Pinpoint the cell where the given text exists, returning its (x, y) midpoint coordinate. 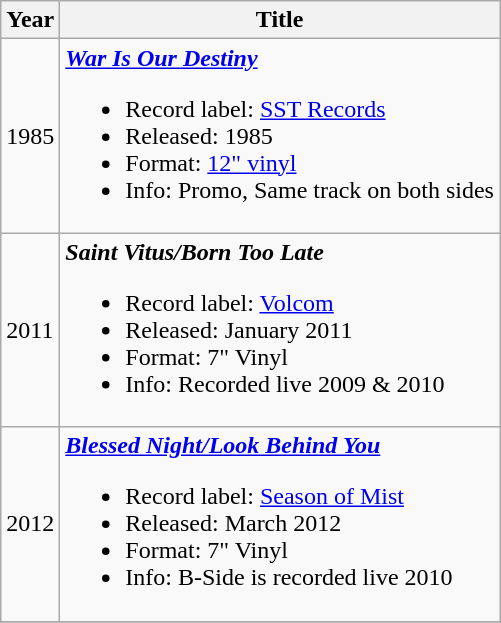
Saint Vitus/Born Too LateRecord label: VolcomReleased: January 2011Format: 7" VinylInfo: Recorded live 2009 & 2010 (280, 330)
2011 (30, 330)
1985 (30, 136)
Year (30, 20)
War Is Our DestinyRecord label: SST RecordsReleased: 1985Format: 12" vinylInfo: Promo, Same track on both sides (280, 136)
Blessed Night/Look Behind YouRecord label: Season of MistReleased: March 2012Format: 7" VinylInfo: B-Side is recorded live 2010 (280, 524)
2012 (30, 524)
Title (280, 20)
